For the text-containing cell, return its midpoint in (X, Y) coordinate format. 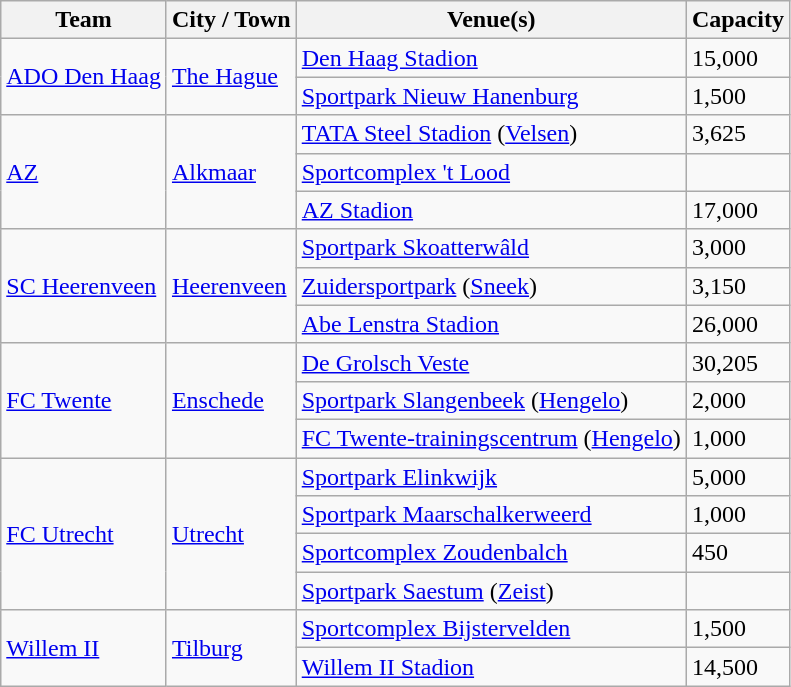
AZ (84, 172)
AZ Stadion (491, 210)
15,000 (738, 58)
City / Town (231, 20)
Sportpark Saestum (Zeist) (491, 591)
De Grolsch Veste (491, 362)
Tilburg (231, 648)
3,150 (738, 286)
5,000 (738, 477)
Alkmaar (231, 172)
26,000 (738, 324)
3,625 (738, 134)
Willem II Stadion (491, 667)
Enschede (231, 400)
Sportpark Elinkwijk (491, 477)
Venue(s) (491, 20)
FC Twente-trainingscentrum (Hengelo) (491, 438)
30,205 (738, 362)
Capacity (738, 20)
Heerenveen (231, 286)
Sportpark Skoatterwâld (491, 248)
ADO Den Haag (84, 77)
FC Utrecht (84, 534)
3,000 (738, 248)
Sportpark Nieuw Hanenburg (491, 96)
FC Twente (84, 400)
Willem II (84, 648)
Sportpark Slangenbeek (Hengelo) (491, 400)
Sportpark Maarschalkerweerd (491, 515)
14,500 (738, 667)
Sportcomplex Zoudenbalch (491, 553)
Den Haag Stadion (491, 58)
2,000 (738, 400)
Zuidersportpark (Sneek) (491, 286)
Sportcomplex 't Lood (491, 172)
Abe Lenstra Stadion (491, 324)
450 (738, 553)
Team (84, 20)
TATA Steel Stadion (Velsen) (491, 134)
Utrecht (231, 534)
SC Heerenveen (84, 286)
17,000 (738, 210)
The Hague (231, 77)
Sportcomplex Bijstervelden (491, 629)
